Provide the [x, y] coordinate of the cell's center where the given text is located.  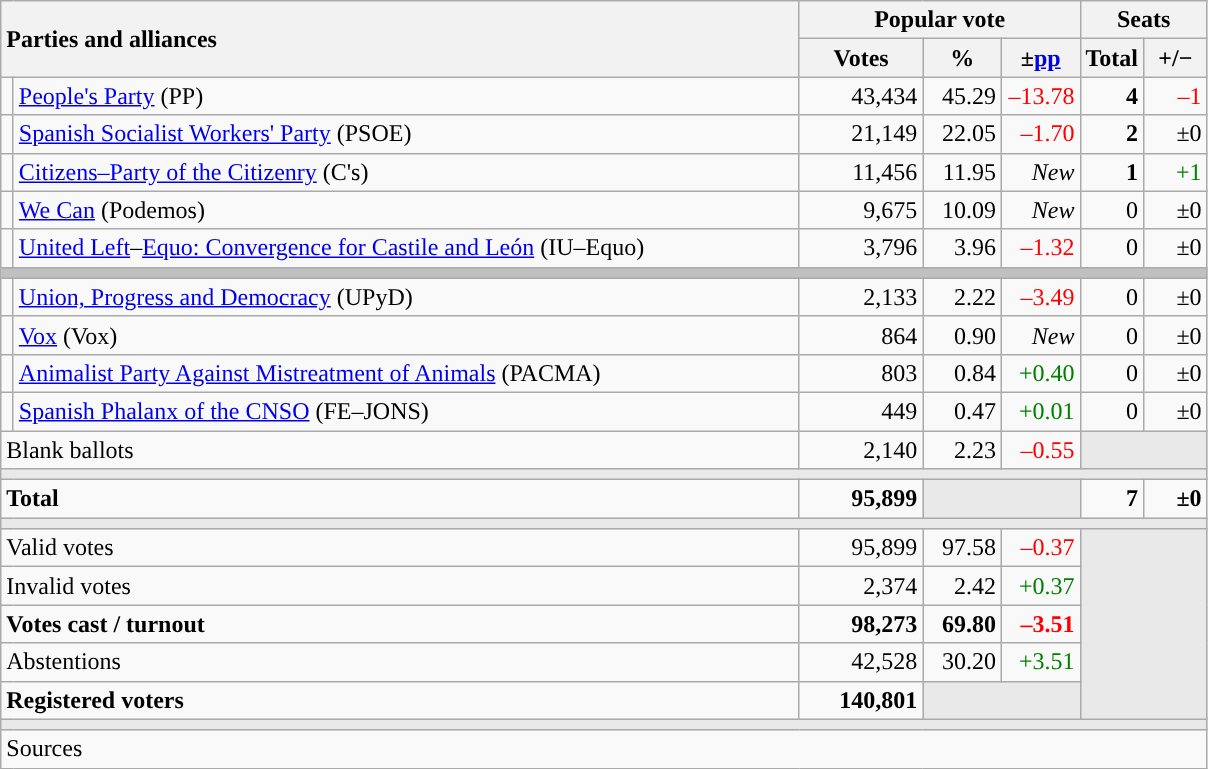
+0.37 [1040, 586]
Citizens–Party of the Citizenry (C's) [406, 172]
±pp [1040, 58]
Popular vote [940, 20]
Registered voters [400, 700]
2.22 [962, 297]
43,434 [861, 96]
3,796 [861, 248]
10.09 [962, 210]
2 [1112, 134]
–0.37 [1040, 548]
2,374 [861, 586]
–1.70 [1040, 134]
–13.78 [1040, 96]
–1 [1176, 96]
+1 [1176, 172]
Spanish Phalanx of the CNSO (FE–JONS) [406, 411]
7 [1112, 499]
–3.51 [1040, 624]
Animalist Party Against Mistreatment of Animals (PACMA) [406, 373]
Blank ballots [400, 449]
–0.55 [1040, 449]
People's Party (PP) [406, 96]
Votes cast / turnout [400, 624]
45.29 [962, 96]
449 [861, 411]
Spanish Socialist Workers' Party (PSOE) [406, 134]
21,149 [861, 134]
Sources [604, 749]
42,528 [861, 662]
Valid votes [400, 548]
30.20 [962, 662]
Union, Progress and Democracy (UPyD) [406, 297]
Abstentions [400, 662]
+0.01 [1040, 411]
0.90 [962, 335]
Seats [1144, 20]
Invalid votes [400, 586]
69.80 [962, 624]
864 [861, 335]
3.96 [962, 248]
22.05 [962, 134]
–3.49 [1040, 297]
We Can (Podemos) [406, 210]
1 [1112, 172]
2,133 [861, 297]
11,456 [861, 172]
Parties and alliances [400, 39]
2,140 [861, 449]
+3.51 [1040, 662]
+0.40 [1040, 373]
803 [861, 373]
2.23 [962, 449]
–1.32 [1040, 248]
97.58 [962, 548]
2.42 [962, 586]
0.84 [962, 373]
98,273 [861, 624]
United Left–Equo: Convergence for Castile and León (IU–Equo) [406, 248]
4 [1112, 96]
Vox (Vox) [406, 335]
140,801 [861, 700]
Votes [861, 58]
9,675 [861, 210]
0.47 [962, 411]
11.95 [962, 172]
+/− [1176, 58]
% [962, 58]
